Identify which cell holds the provided text, then report its [x, y] central coordinate. 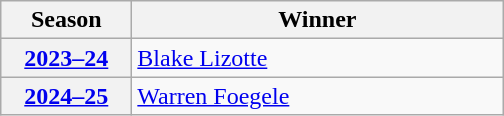
Season [66, 20]
Warren Foegele [318, 96]
Winner [318, 20]
Blake Lizotte [318, 58]
2023–24 [66, 58]
2024–25 [66, 96]
